Capture the cell that displays the provided text and extract its [x, y] central coordinate. 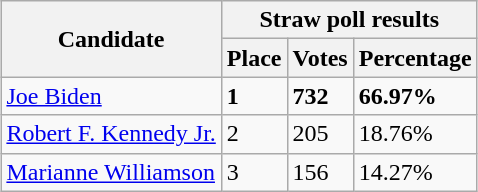
Robert F. Kennedy Jr. [111, 134]
1 [254, 96]
66.97% [415, 96]
205 [320, 134]
Straw poll results [349, 20]
156 [320, 172]
732 [320, 96]
Percentage [415, 58]
14.27% [415, 172]
Joe Biden [111, 96]
2 [254, 134]
Candidate [111, 39]
Marianne Williamson [111, 172]
Place [254, 58]
Votes [320, 58]
3 [254, 172]
18.76% [415, 134]
